Extract the [x, y] coordinate from the center of the cell holding the provided text.  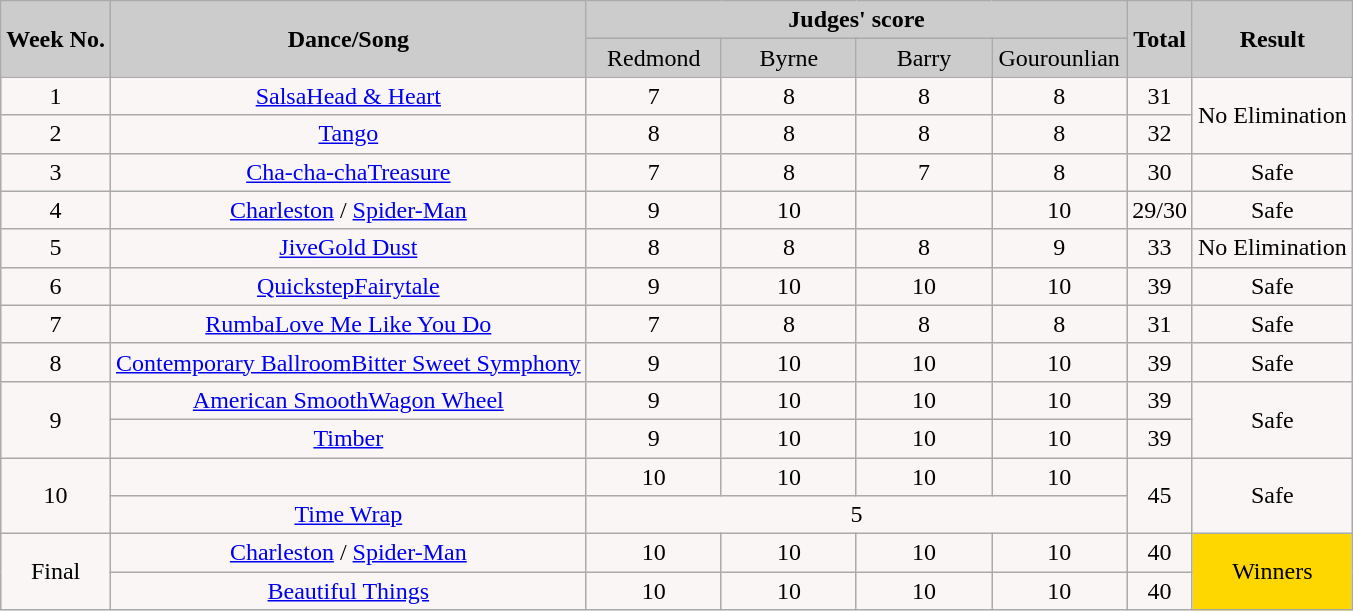
Winners [1272, 572]
30 [1160, 172]
Cha-cha-chaTreasure [348, 172]
Contemporary BallroomBitter Sweet Symphony [348, 362]
Week No. [56, 39]
4 [56, 210]
45 [1160, 496]
3 [56, 172]
Time Wrap [348, 515]
Dance/Song [348, 39]
29/30 [1160, 210]
Tango [348, 134]
Barry [924, 58]
1 [56, 96]
2 [56, 134]
Total [1160, 39]
32 [1160, 134]
Result [1272, 39]
Final [56, 572]
RumbaLove Me Like You Do [348, 324]
American SmoothWagon Wheel [348, 400]
Judges' score [856, 20]
Byrne [788, 58]
Gourounlian [1060, 58]
6 [56, 286]
QuickstepFairytale [348, 286]
SalsaHead & Heart [348, 96]
33 [1160, 248]
JiveGold Dust [348, 248]
Beautiful Things [348, 591]
Timber [348, 438]
Redmond [654, 58]
